Provide the (x, y) coordinate of the cell's center where the given text is located.  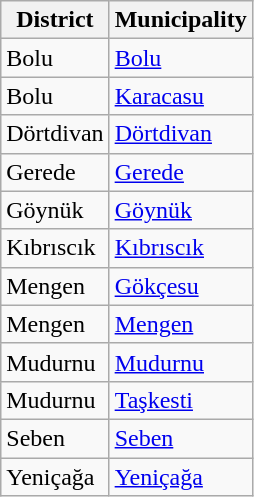
Gökçesu (180, 286)
District (55, 20)
Taşkesti (180, 400)
Karacasu (180, 96)
Municipality (180, 20)
